Search for the cell housing the specified text and yield its (x, y) center coordinate. 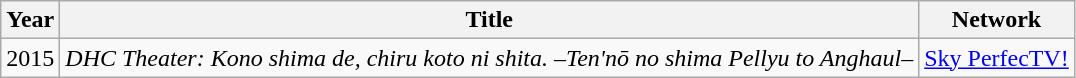
2015 (30, 58)
DHC Theater: Kono shima de, chiru koto ni shita. –Ten'nō no shima Pellyu to Anghaul– (490, 58)
Year (30, 20)
Sky PerfecTV! (997, 58)
Title (490, 20)
Network (997, 20)
